Identify which cell holds the provided text, then report its [X, Y] central coordinate. 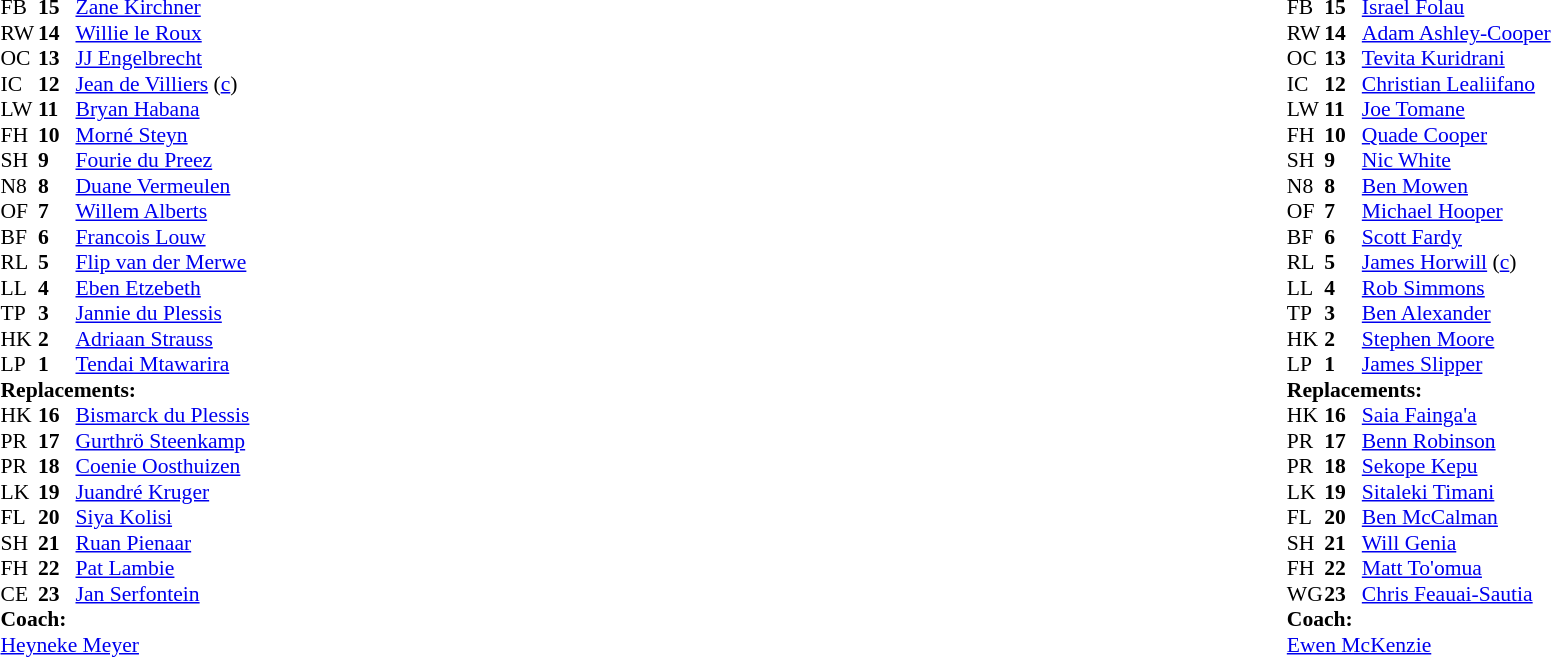
Chris Feauai-Sautia [1456, 594]
Jan Serfontein [163, 594]
Rob Simmons [1456, 288]
Fourie du Preez [163, 161]
Tevita Kuridrani [1456, 59]
Juandré Kruger [163, 492]
James Slipper [1456, 365]
Ben McCalman [1456, 517]
Ruan Pienaar [163, 543]
Nic White [1456, 161]
Duane Vermeulen [163, 186]
Willie le Roux [163, 33]
Morné Steyn [163, 135]
WG [1306, 594]
Adam Ashley-Cooper [1456, 33]
Michael Hooper [1456, 211]
Ben Alexander [1456, 313]
Joe Tomane [1456, 109]
Ben Mowen [1456, 186]
CE [19, 594]
Jannie du Plessis [163, 313]
JJ Engelbrecht [163, 59]
Flip van der Merwe [163, 263]
Jean de Villiers (c) [163, 84]
Will Genia [1456, 543]
Siya Kolisi [163, 517]
Matt To'omua [1456, 569]
Francois Louw [163, 237]
Quade Cooper [1456, 135]
Adriaan Strauss [163, 339]
Eben Etzebeth [163, 288]
Pat Lambie [163, 569]
Scott Fardy [1456, 237]
Benn Robinson [1456, 441]
Bryan Habana [163, 109]
Stephen Moore [1456, 339]
Saia Fainga'a [1456, 415]
Bismarck du Plessis [163, 415]
Sitaleki Timani [1456, 492]
Gurthrö Steenkamp [163, 441]
James Horwill (c) [1456, 263]
Willem Alberts [163, 211]
Christian Lealiifano [1456, 84]
Coenie Oosthuizen [163, 467]
Sekope Kepu [1456, 467]
Tendai Mtawarira [163, 365]
